Detect which cell encompasses the target text, then output its (x, y) center coordinate. 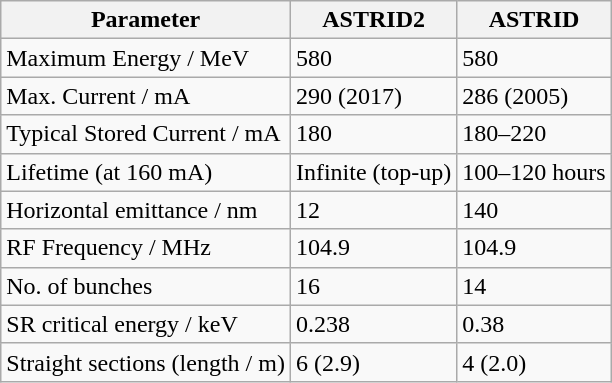
Maximum Energy / MeV (146, 58)
6 (2.9) (373, 362)
Max. Current / mA (146, 96)
0.38 (534, 324)
16 (373, 286)
Lifetime (at 160 mA) (146, 172)
Infinite (top-up) (373, 172)
290 (2017) (373, 96)
286 (2005) (534, 96)
180 (373, 134)
180–220 (534, 134)
Straight sections (length / m) (146, 362)
RF Frequency / MHz (146, 248)
100–120 hours (534, 172)
4 (2.0) (534, 362)
ASTRID (534, 20)
0.238 (373, 324)
140 (534, 210)
12 (373, 210)
No. of bunches (146, 286)
Horizontal emittance / nm (146, 210)
ASTRID2 (373, 20)
Typical Stored Current / mA (146, 134)
SR critical energy / keV (146, 324)
14 (534, 286)
Parameter (146, 20)
